Return the [X, Y] coordinate for the center point of the cell that contains the specified text.  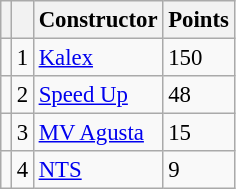
Constructor [98, 20]
MV Agusta [98, 133]
48 [198, 95]
Kalex [98, 58]
150 [198, 58]
4 [22, 170]
Speed Up [98, 95]
2 [22, 95]
15 [198, 133]
Points [198, 20]
9 [198, 170]
1 [22, 58]
3 [22, 133]
NTS [98, 170]
